Find where the given text appears and provide that cell's center as [X, Y] coordinate. 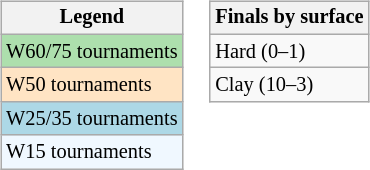
W25/35 tournaments [92, 119]
Finals by surface [289, 18]
Clay (10–3) [289, 85]
W15 tournaments [92, 152]
W50 tournaments [92, 85]
Hard (0–1) [289, 51]
W60/75 tournaments [92, 51]
Legend [92, 18]
